Locate the cell with the specified text and output its (X, Y) center coordinate. 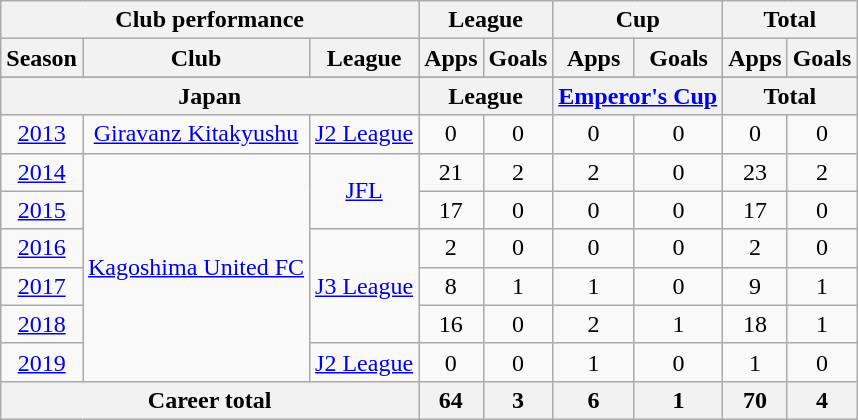
6 (594, 400)
Giravanz Kitakyushu (196, 134)
2017 (42, 286)
64 (451, 400)
2013 (42, 134)
2016 (42, 248)
21 (451, 172)
Japan (210, 96)
Club (196, 58)
2014 (42, 172)
2018 (42, 324)
Season (42, 58)
4 (822, 400)
23 (755, 172)
2015 (42, 210)
Career total (210, 400)
Emperor's Cup (638, 96)
9 (755, 286)
16 (451, 324)
8 (451, 286)
Club performance (210, 20)
JFL (364, 191)
J3 League (364, 286)
3 (518, 400)
Cup (638, 20)
18 (755, 324)
Kagoshima United FC (196, 267)
2019 (42, 362)
70 (755, 400)
